Search for the cell housing the specified text and yield its [x, y] center coordinate. 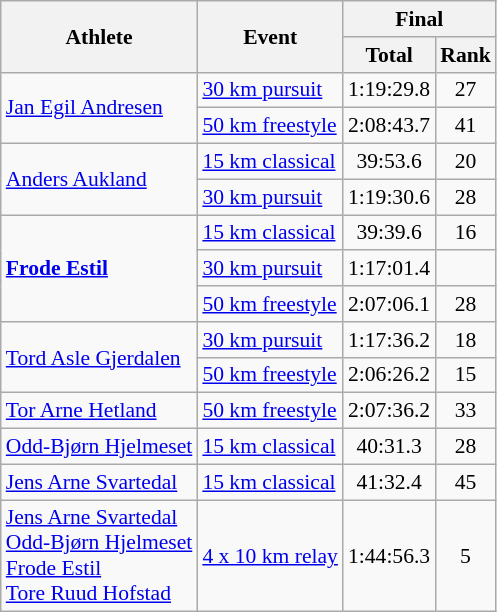
2:08:43.7 [389, 126]
Total [389, 55]
Frode Estil [100, 268]
2:07:06.1 [389, 304]
1:17:36.2 [389, 340]
Tord Asle Gjerdalen [100, 358]
1:44:56.3 [389, 556]
27 [466, 90]
Odd-Bjørn Hjelmeset [100, 447]
18 [466, 340]
Final [420, 19]
20 [466, 162]
41 [466, 126]
40:31.3 [389, 447]
39:39.6 [389, 233]
2:06:26.2 [389, 375]
Tor Arne Hetland [100, 411]
5 [466, 556]
Anders Aukland [100, 180]
45 [466, 482]
Jens Arne SvartedalOdd-Bjørn HjelmesetFrode EstilTore Ruud Hofstad [100, 556]
Athlete [100, 36]
Event [270, 36]
16 [466, 233]
Rank [466, 55]
1:17:01.4 [389, 269]
Jens Arne Svartedal [100, 482]
2:07:36.2 [389, 411]
Jan Egil Andresen [100, 108]
4 x 10 km relay [270, 556]
41:32.4 [389, 482]
33 [466, 411]
1:19:29.8 [389, 90]
39:53.6 [389, 162]
15 [466, 375]
1:19:30.6 [389, 197]
